For the text-containing cell, return its midpoint in [X, Y] coordinate format. 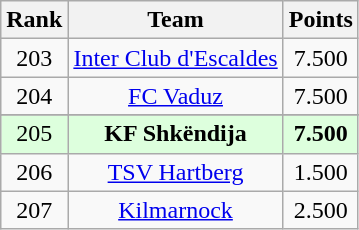
1.500 [320, 172]
TSV Hartberg [176, 172]
206 [34, 172]
Kilmarnock [176, 210]
207 [34, 210]
2.500 [320, 210]
203 [34, 58]
FC Vaduz [176, 96]
205 [34, 134]
KF Shkëndija [176, 134]
204 [34, 96]
Points [320, 20]
Rank [34, 20]
Team [176, 20]
Inter Club d'Escaldes [176, 58]
